Extract the (X, Y) coordinate from the center of the cell holding the provided text.  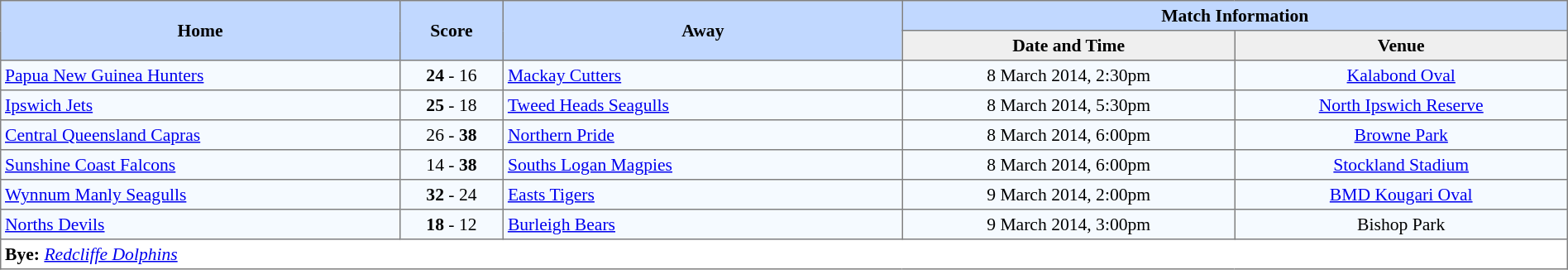
Papua New Guinea Hunters (200, 75)
24 - 16 (452, 75)
BMD Kougari Oval (1401, 195)
Northern Pride (703, 135)
25 - 18 (452, 105)
Wynnum Manly Seagulls (200, 195)
Score (452, 31)
Bye: Redcliffe Dolphins (784, 254)
Kalabond Oval (1401, 75)
Date and Time (1068, 46)
Bishop Park (1401, 224)
Stockland Stadium (1401, 165)
Easts Tigers (703, 195)
Home (200, 31)
Match Information (1235, 16)
32 - 24 (452, 195)
Burleigh Bears (703, 224)
Venue (1401, 46)
North Ipswich Reserve (1401, 105)
8 March 2014, 5:30pm (1068, 105)
Ipswich Jets (200, 105)
Souths Logan Magpies (703, 165)
Sunshine Coast Falcons (200, 165)
Mackay Cutters (703, 75)
14 - 38 (452, 165)
9 March 2014, 3:00pm (1068, 224)
8 March 2014, 2:30pm (1068, 75)
Tweed Heads Seagulls (703, 105)
Central Queensland Capras (200, 135)
Browne Park (1401, 135)
Away (703, 31)
9 March 2014, 2:00pm (1068, 195)
26 - 38 (452, 135)
18 - 12 (452, 224)
Norths Devils (200, 224)
